Scan for the cell matching the given text and deliver its [x, y] coordinate at center. 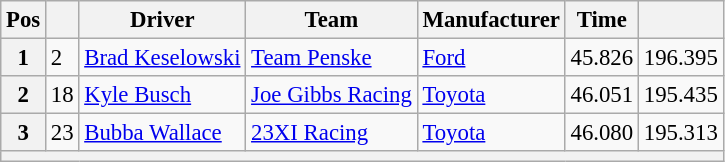
Time [602, 20]
Driver [162, 20]
3 [24, 133]
Ford [491, 58]
23 [62, 133]
196.395 [680, 58]
Team [332, 20]
Joe Gibbs Racing [332, 95]
46.051 [602, 95]
Brad Keselowski [162, 58]
Pos [24, 20]
Bubba Wallace [162, 133]
Kyle Busch [162, 95]
18 [62, 95]
1 [24, 58]
195.313 [680, 133]
195.435 [680, 95]
46.080 [602, 133]
23XI Racing [332, 133]
Team Penske [332, 58]
Manufacturer [491, 20]
45.826 [602, 58]
